Find where the given text appears and provide that cell's center as [x, y] coordinate. 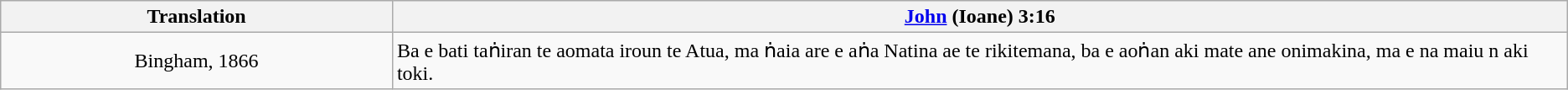
Translation [197, 17]
Bingham, 1866 [197, 61]
John (Ioane) 3:16 [980, 17]
Ba e bati taṅiran te aomata iroun te Atua, ma ṅaia are e aṅa Natina ae te rikitemana, ba e aoṅan aki mate ane onimakina, ma e na maiu n aki toki. [980, 61]
